Determine the [x, y] coordinate at the center of the cell enclosing the given text.  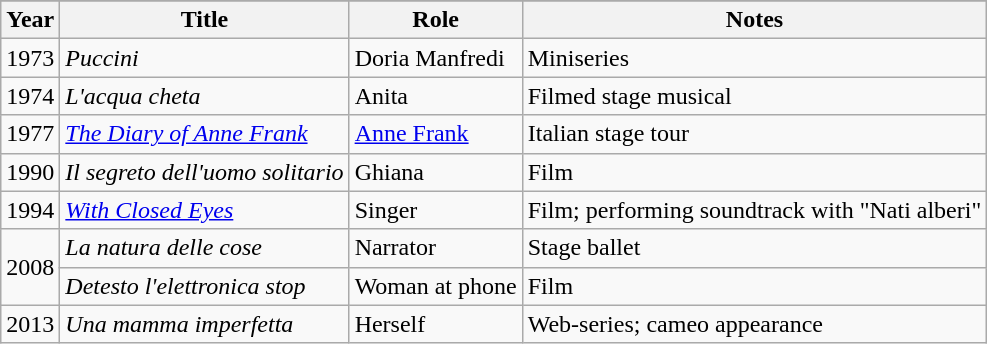
Detesto l'elettronica stop [204, 286]
Notes [754, 20]
Herself [436, 324]
Il segreto dell'uomo solitario [204, 172]
Singer [436, 210]
The Diary of Anne Frank [204, 134]
Year [30, 20]
Filmed stage musical [754, 96]
Italian stage tour [754, 134]
Anne Frank [436, 134]
La natura delle cose [204, 248]
1990 [30, 172]
L'acqua cheta [204, 96]
Una mamma imperfetta [204, 324]
Miniseries [754, 58]
2013 [30, 324]
1974 [30, 96]
Title [204, 20]
1973 [30, 58]
Role [436, 20]
Web-series; cameo appearance [754, 324]
1994 [30, 210]
With Closed Eyes [204, 210]
Film; performing soundtrack with "Nati alberi" [754, 210]
1977 [30, 134]
Stage ballet [754, 248]
Anita [436, 96]
Puccini [204, 58]
Doria Manfredi [436, 58]
Woman at phone [436, 286]
2008 [30, 267]
Narrator [436, 248]
Ghiana [436, 172]
